Return [x, y] of the center of cell containing provided text 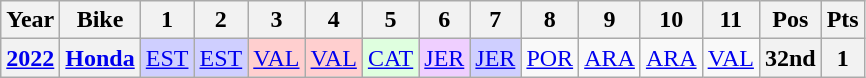
7 [496, 20]
4 [334, 20]
10 [671, 20]
Bike [100, 20]
2 [221, 20]
Pts [842, 20]
32nd [790, 58]
2022 [30, 58]
Pos [790, 20]
CAT [390, 58]
Honda [100, 58]
POR [550, 58]
11 [730, 20]
3 [276, 20]
8 [550, 20]
5 [390, 20]
6 [444, 20]
Year [30, 20]
9 [610, 20]
